Output the [X, Y] coordinate of the center of the cell containing the given text.  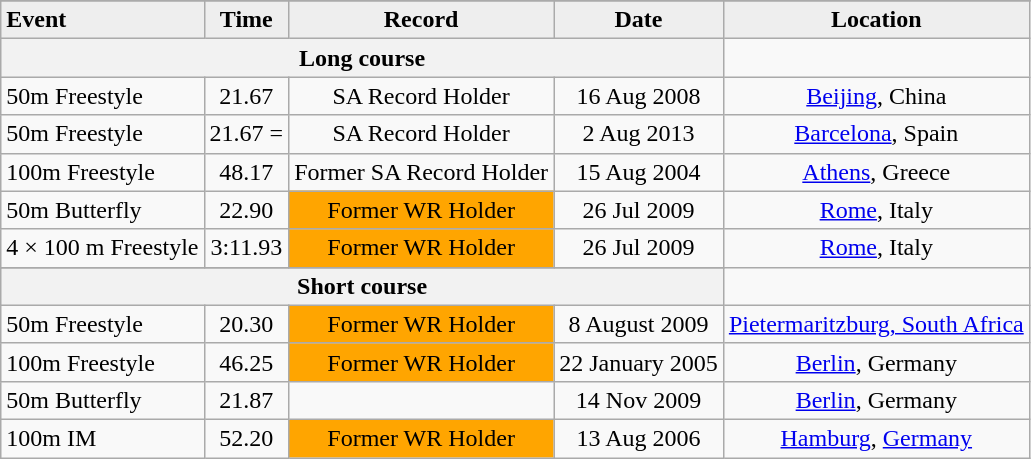
Barcelona, Spain [876, 134]
52.20 [246, 438]
4 × 100 m Freestyle [102, 248]
100m IM [102, 438]
13 Aug 2006 [639, 438]
Time [246, 20]
20.30 [246, 324]
14 Nov 2009 [639, 400]
Beijing, China [876, 96]
8 August 2009 [639, 324]
48.17 [246, 172]
46.25 [246, 362]
3:11.93 [246, 248]
Location [876, 20]
21.67 = [246, 134]
Event [102, 20]
Date [639, 20]
2 Aug 2013 [639, 134]
Long course [362, 58]
21.67 [246, 96]
Hamburg, Germany [876, 438]
Former SA Record Holder [422, 172]
22 January 2005 [639, 362]
Pietermaritzburg, South Africa [876, 324]
Record [422, 20]
16 Aug 2008 [639, 96]
21.87 [246, 400]
Short course [362, 286]
15 Aug 2004 [639, 172]
Athens, Greece [876, 172]
22.90 [246, 210]
